Find where the given text appears and provide that cell's center as [x, y] coordinate. 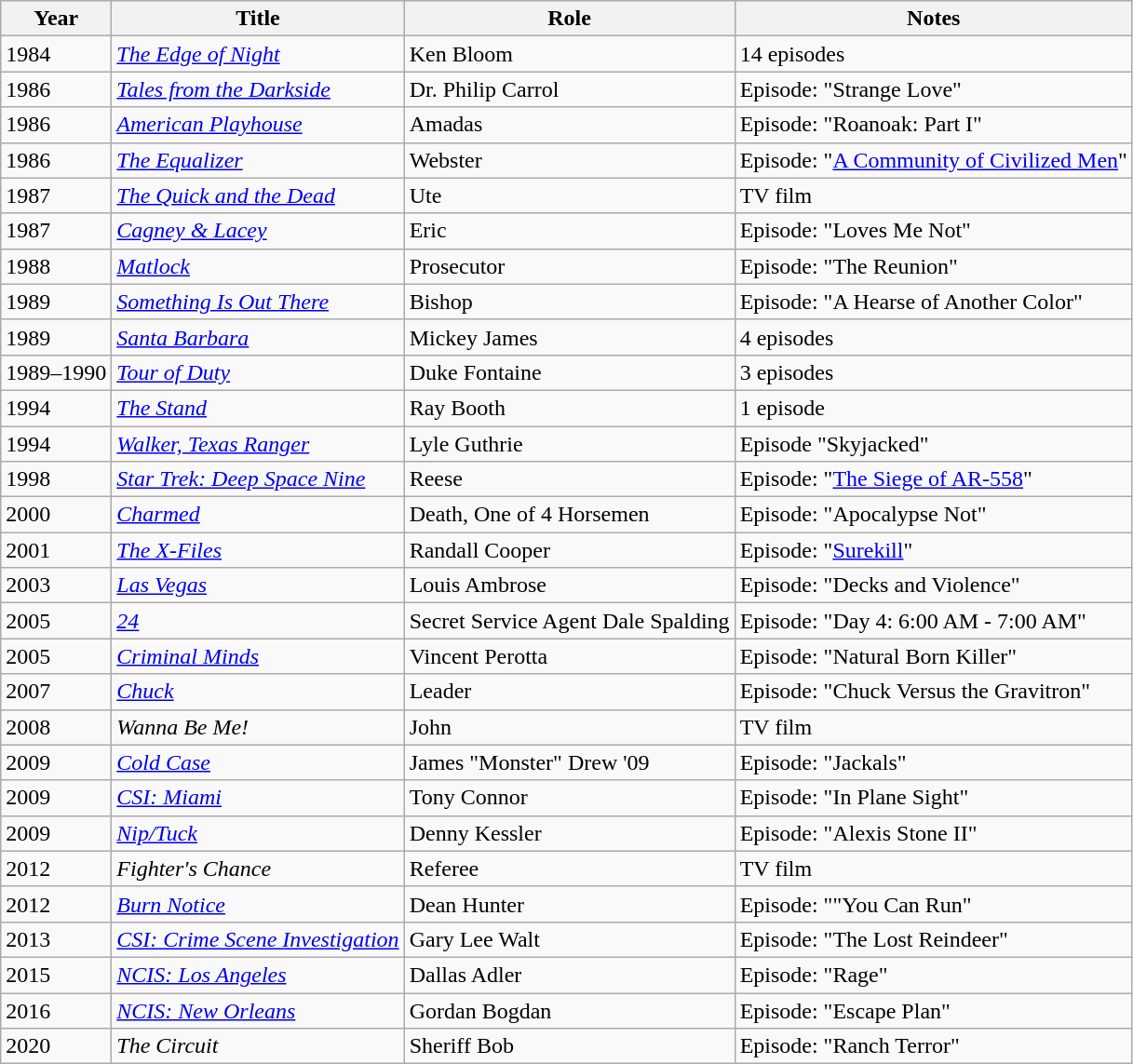
Episode: "A Hearse of Another Color" [933, 302]
Episode: ""You Can Run" [933, 904]
Charmed [258, 515]
1998 [56, 479]
2001 [56, 550]
Notes [933, 19]
3 episodes [933, 372]
Role [570, 19]
Lyle Guthrie [570, 444]
1 episode [933, 408]
Episode: "Decks and Violence" [933, 586]
Tony Connor [570, 798]
Episode: "Natural Born Killer" [933, 656]
The Circuit [258, 1046]
Death, One of 4 Horsemen [570, 515]
Episode: "Roanoak: Part I" [933, 125]
Year [56, 19]
Gary Lee Walt [570, 939]
Ken Bloom [570, 54]
Webster [570, 160]
Episode: "Chuck Versus the Gravitron" [933, 692]
NCIS: Los Angeles [258, 975]
Eric [570, 231]
Referee [570, 869]
Randall Cooper [570, 550]
John [570, 727]
1984 [56, 54]
14 episodes [933, 54]
Title [258, 19]
Star Trek: Deep Space Nine [258, 479]
Episode: "Surekill" [933, 550]
Matlock [258, 266]
Episode: "In Plane Sight" [933, 798]
Episode: "A Community of Civilized Men" [933, 160]
Episode: "The Lost Reindeer" [933, 939]
Mickey James [570, 337]
1989–1990 [56, 372]
Episode: "The Siege of AR-558" [933, 479]
2015 [56, 975]
NCIS: New Orleans [258, 1010]
2016 [56, 1010]
Chuck [258, 692]
2008 [56, 727]
2020 [56, 1046]
Bishop [570, 302]
The Edge of Night [258, 54]
Episode: "Day 4: 6:00 AM - 7:00 AM" [933, 621]
Criminal Minds [258, 656]
Episode: "Ranch Terror" [933, 1046]
2013 [56, 939]
Episode: "Apocalypse Not" [933, 515]
Cagney & Lacey [258, 231]
Gordan Bogdan [570, 1010]
Dean Hunter [570, 904]
Dallas Adler [570, 975]
2000 [56, 515]
Episode "Skyjacked" [933, 444]
James "Monster" Drew '09 [570, 762]
Burn Notice [258, 904]
1988 [56, 266]
CSI: Miami [258, 798]
Cold Case [258, 762]
Tour of Duty [258, 372]
Ray Booth [570, 408]
Ute [570, 195]
Las Vegas [258, 586]
Episode: "The Reunion" [933, 266]
American Playhouse [258, 125]
Episode: "Escape Plan" [933, 1010]
Something Is Out There [258, 302]
2003 [56, 586]
Denny Kessler [570, 833]
Episode: "Strange Love" [933, 89]
24 [258, 621]
CSI: Crime Scene Investigation [258, 939]
Leader [570, 692]
Wanna Be Me! [258, 727]
Duke Fontaine [570, 372]
Tales from the Darkside [258, 89]
Reese [570, 479]
Episode: "Alexis Stone II" [933, 833]
Prosecutor [570, 266]
The Equalizer [258, 160]
Episode: "Loves Me Not" [933, 231]
Secret Service Agent Dale Spalding [570, 621]
Louis Ambrose [570, 586]
Walker, Texas Ranger [258, 444]
Amadas [570, 125]
Episode: "Jackals" [933, 762]
Nip/Tuck [258, 833]
The X-Files [258, 550]
Santa Barbara [258, 337]
Vincent Perotta [570, 656]
The Stand [258, 408]
Fighter's Chance [258, 869]
2007 [56, 692]
Sheriff Bob [570, 1046]
The Quick and the Dead [258, 195]
4 episodes [933, 337]
Dr. Philip Carrol [570, 89]
Episode: "Rage" [933, 975]
